Search for the cell housing the specified text and yield its (x, y) center coordinate. 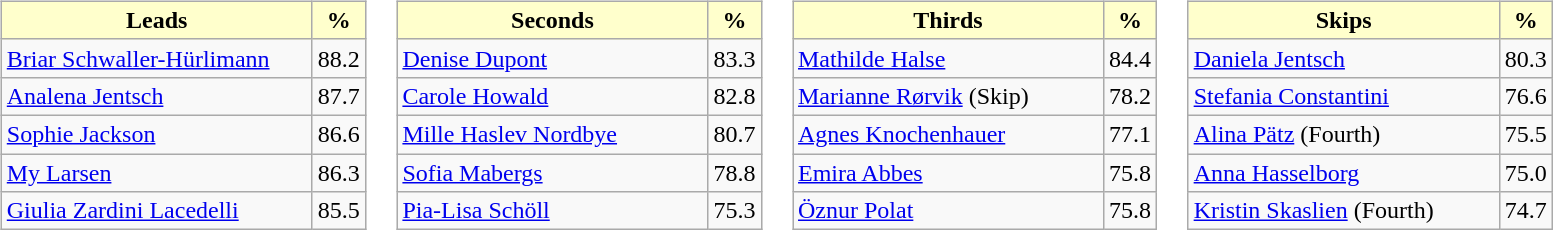
Daniela Jentsch (1344, 58)
75.5 (1526, 134)
78.2 (1130, 96)
87.7 (338, 96)
Pia-Lisa Schöll (552, 211)
80.7 (734, 134)
75.0 (1526, 173)
74.7 (1526, 211)
82.8 (734, 96)
Sofia Mabergs (552, 173)
Analena Jentsch (156, 96)
86.6 (338, 134)
Emira Abbes (948, 173)
Marianne Rørvik (Skip) (948, 96)
84.4 (1130, 58)
88.2 (338, 58)
Agnes Knochenhauer (948, 134)
75.3 (734, 211)
Alina Pätz (Fourth) (1344, 134)
Anna Hasselborg (1344, 173)
Carole Howald (552, 96)
85.5 (338, 211)
78.8 (734, 173)
83.3 (734, 58)
Seconds (552, 20)
77.1 (1130, 134)
Sophie Jackson (156, 134)
Denise Dupont (552, 58)
Giulia Zardini Lacedelli (156, 211)
Mathilde Halse (948, 58)
Thirds (948, 20)
My Larsen (156, 173)
Briar Schwaller-Hürlimann (156, 58)
86.3 (338, 173)
Leads (156, 20)
Kristin Skaslien (Fourth) (1344, 211)
Mille Haslev Nordbye (552, 134)
80.3 (1526, 58)
Skips (1344, 20)
Stefania Constantini (1344, 96)
76.6 (1526, 96)
Öznur Polat (948, 211)
